Scan for the cell matching the given text and deliver its (X, Y) coordinate at center. 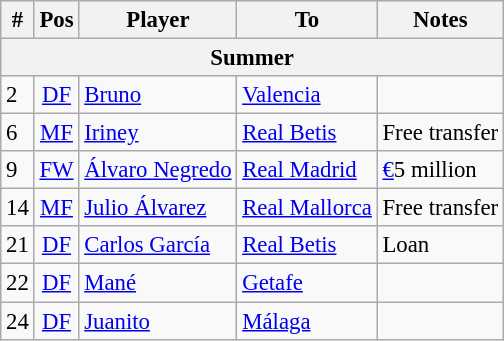
€5 million (440, 170)
Juanito (158, 321)
Real Mallorca (307, 208)
Getafe (307, 283)
# (18, 20)
Pos (56, 20)
FW (56, 170)
21 (18, 245)
24 (18, 321)
2 (18, 95)
22 (18, 283)
Valencia (307, 95)
Julio Álvarez (158, 208)
Loan (440, 245)
Iriney (158, 133)
Mané (158, 283)
Málaga (307, 321)
14 (18, 208)
Player (158, 20)
Bruno (158, 95)
Summer (252, 58)
6 (18, 133)
9 (18, 170)
To (307, 20)
Notes (440, 20)
Álvaro Negredo (158, 170)
Real Madrid (307, 170)
Carlos García (158, 245)
